Search for the cell housing the specified text and yield its [X, Y] center coordinate. 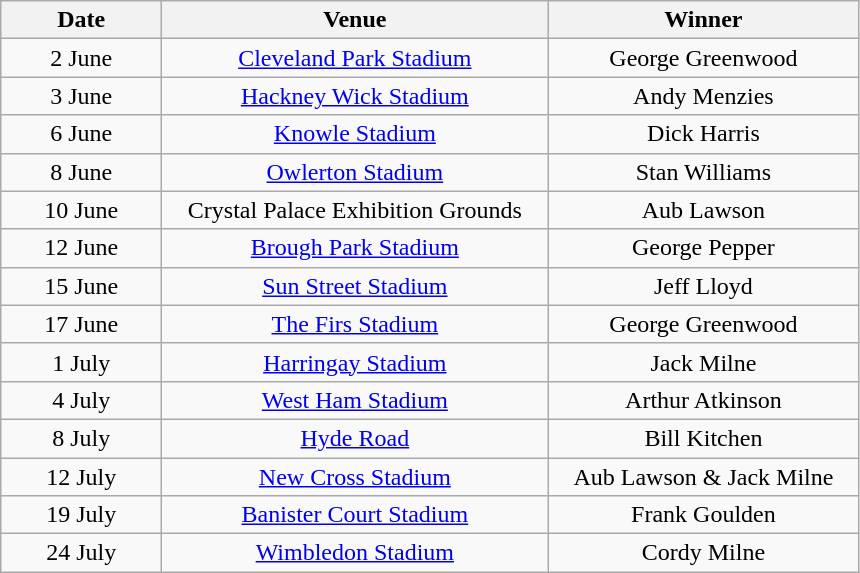
Aub Lawson & Jack Milne [704, 477]
Crystal Palace Exhibition Grounds [355, 210]
Arthur Atkinson [704, 400]
1 July [82, 362]
New Cross Stadium [355, 477]
6 June [82, 134]
The Firs Stadium [355, 324]
17 June [82, 324]
3 June [82, 96]
George Pepper [704, 248]
Banister Court Stadium [355, 515]
West Ham Stadium [355, 400]
Owlerton Stadium [355, 172]
Jeff Lloyd [704, 286]
Stan Williams [704, 172]
12 July [82, 477]
Hyde Road [355, 438]
Knowle Stadium [355, 134]
Brough Park Stadium [355, 248]
Hackney Wick Stadium [355, 96]
Wimbledon Stadium [355, 553]
12 June [82, 248]
Andy Menzies [704, 96]
Jack Milne [704, 362]
Winner [704, 20]
19 July [82, 515]
2 June [82, 58]
Dick Harris [704, 134]
Date [82, 20]
Sun Street Stadium [355, 286]
4 July [82, 400]
Frank Goulden [704, 515]
Cordy Milne [704, 553]
Venue [355, 20]
8 July [82, 438]
15 June [82, 286]
24 July [82, 553]
10 June [82, 210]
Bill Kitchen [704, 438]
8 June [82, 172]
Harringay Stadium [355, 362]
Cleveland Park Stadium [355, 58]
Aub Lawson [704, 210]
